Scan for the cell matching the given text and deliver its (x, y) coordinate at center. 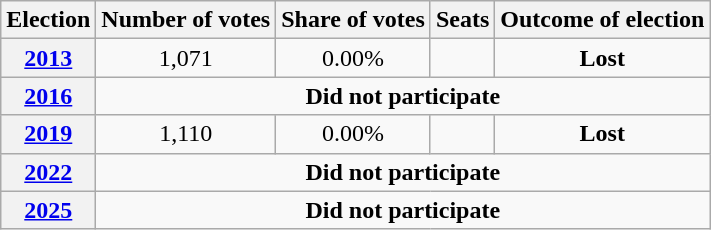
2019 (48, 134)
Election (48, 20)
2013 (48, 58)
2016 (48, 96)
Number of votes (186, 20)
Seats (462, 20)
1,110 (186, 134)
2025 (48, 210)
2022 (48, 172)
Share of votes (354, 20)
Outcome of election (602, 20)
1,071 (186, 58)
